From the cell containing the given text, extract its center point as (x, y) coordinate. 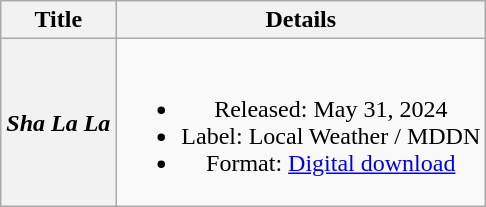
Details (301, 20)
Released: May 31, 2024Label: Local Weather / MDDNFormat: Digital download (301, 122)
Sha La La (58, 122)
Title (58, 20)
